Search for the cell housing the specified text and yield its [X, Y] center coordinate. 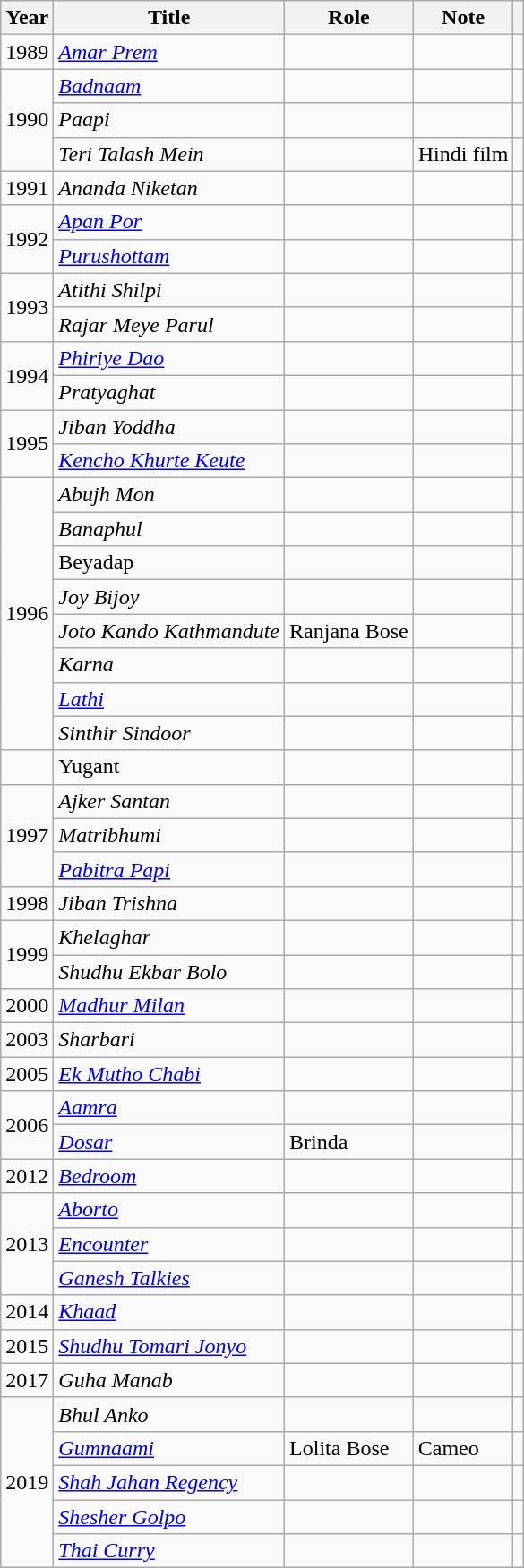
Abujh Mon [169, 495]
1994 [27, 375]
Joy Bijoy [169, 597]
1997 [27, 835]
Aamra [169, 1108]
Matribhumi [169, 835]
Ek Mutho Chabi [169, 1074]
1998 [27, 903]
2014 [27, 1312]
Aborto [169, 1210]
2017 [27, 1380]
Ranjana Bose [349, 631]
Year [27, 18]
Badnaam [169, 86]
Brinda [349, 1142]
1999 [27, 954]
Shudhu Tomari Jonyo [169, 1346]
2013 [27, 1244]
Dosar [169, 1142]
Karna [169, 665]
Banaphul [169, 529]
1993 [27, 307]
2015 [27, 1346]
Apan Por [169, 222]
Paapi [169, 120]
Amar Prem [169, 52]
2005 [27, 1074]
Ajker Santan [169, 801]
Phiriye Dao [169, 358]
Encounter [169, 1244]
Thai Curry [169, 1551]
Yugant [169, 767]
Kencho Khurte Keute [169, 461]
Note [463, 18]
2012 [27, 1176]
1990 [27, 120]
2006 [27, 1125]
Shesher Golpo [169, 1517]
Khelaghar [169, 937]
Pratyaghat [169, 392]
Atithi Shilpi [169, 290]
Hindi film [463, 154]
Bhul Anko [169, 1414]
Purushottam [169, 256]
Ganesh Talkies [169, 1278]
1991 [27, 188]
Teri Talash Mein [169, 154]
Shudhu Ekbar Bolo [169, 971]
Guha Manab [169, 1380]
Lolita Bose [349, 1448]
Sinthir Sindoor [169, 733]
Shah Jahan Regency [169, 1482]
1995 [27, 444]
2000 [27, 1006]
Ananda Niketan [169, 188]
Sharbari [169, 1040]
Gumnaami [169, 1448]
2003 [27, 1040]
Rajar Meye Parul [169, 324]
Beyadap [169, 563]
Lathi [169, 699]
Joto Kando Kathmandute [169, 631]
Jiban Trishna [169, 903]
Khaad [169, 1312]
1992 [27, 239]
Pabitra Papi [169, 869]
Jiban Yoddha [169, 427]
Cameo [463, 1448]
2019 [27, 1482]
1996 [27, 614]
Role [349, 18]
1989 [27, 52]
Title [169, 18]
Bedroom [169, 1176]
Madhur Milan [169, 1006]
